Output the [X, Y] coordinate of the center of the cell containing the given text.  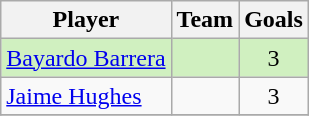
Jaime Hughes [86, 96]
Team [205, 20]
Bayardo Barrera [86, 58]
Player [86, 20]
Goals [274, 20]
